Extract the [X, Y] coordinate from the center of the cell holding the provided text.  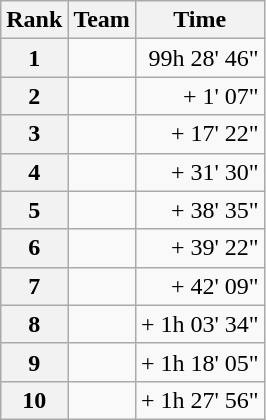
+ 42' 09" [200, 286]
99h 28' 46" [200, 58]
5 [34, 210]
2 [34, 96]
9 [34, 362]
8 [34, 324]
3 [34, 134]
1 [34, 58]
+ 1h 27' 56" [200, 400]
10 [34, 400]
+ 38' 35" [200, 210]
+ 17' 22" [200, 134]
Team [102, 20]
+ 1' 07" [200, 96]
+ 39' 22" [200, 248]
7 [34, 286]
Time [200, 20]
6 [34, 248]
+ 31' 30" [200, 172]
4 [34, 172]
+ 1h 03' 34" [200, 324]
Rank [34, 20]
+ 1h 18' 05" [200, 362]
